Find where the given text appears and provide that cell's center as (X, Y) coordinate. 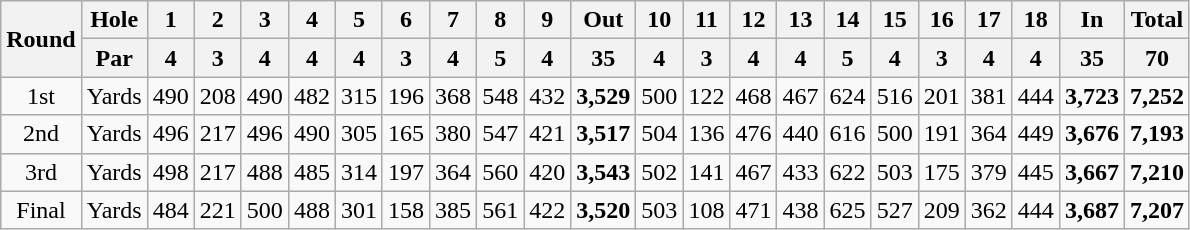
3,687 (1092, 210)
445 (1036, 172)
624 (848, 96)
625 (848, 210)
8 (500, 20)
Par (114, 58)
18 (1036, 20)
3,517 (604, 134)
504 (660, 134)
136 (706, 134)
3,543 (604, 172)
1st (41, 96)
433 (800, 172)
305 (358, 134)
209 (942, 210)
498 (170, 172)
Final (41, 210)
616 (848, 134)
420 (548, 172)
379 (988, 172)
438 (800, 210)
14 (848, 20)
476 (754, 134)
547 (500, 134)
385 (454, 210)
17 (988, 20)
422 (548, 210)
7,207 (1156, 210)
622 (848, 172)
7 (454, 20)
1 (170, 20)
484 (170, 210)
191 (942, 134)
201 (942, 96)
7,252 (1156, 96)
Total (1156, 20)
141 (706, 172)
70 (1156, 58)
15 (894, 20)
11 (706, 20)
3,723 (1092, 96)
502 (660, 172)
165 (406, 134)
485 (312, 172)
516 (894, 96)
Out (604, 20)
2nd (41, 134)
314 (358, 172)
Round (41, 39)
432 (548, 96)
380 (454, 134)
3,667 (1092, 172)
449 (1036, 134)
12 (754, 20)
158 (406, 210)
548 (500, 96)
2 (218, 20)
221 (218, 210)
7,193 (1156, 134)
471 (754, 210)
In (1092, 20)
482 (312, 96)
16 (942, 20)
381 (988, 96)
301 (358, 210)
3,676 (1092, 134)
10 (660, 20)
315 (358, 96)
197 (406, 172)
9 (548, 20)
122 (706, 96)
3rd (41, 172)
7,210 (1156, 172)
368 (454, 96)
561 (500, 210)
527 (894, 210)
3,520 (604, 210)
421 (548, 134)
208 (218, 96)
108 (706, 210)
Hole (114, 20)
468 (754, 96)
13 (800, 20)
440 (800, 134)
6 (406, 20)
196 (406, 96)
175 (942, 172)
3,529 (604, 96)
362 (988, 210)
560 (500, 172)
